Identify which cell holds the provided text, then report its [X, Y] central coordinate. 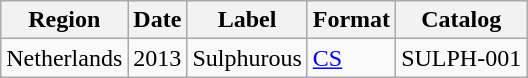
Format [351, 20]
2013 [158, 58]
CS [351, 58]
Label [247, 20]
Sulphurous [247, 58]
Region [64, 20]
Catalog [462, 20]
Netherlands [64, 58]
SULPH-001 [462, 58]
Date [158, 20]
